Pinpoint the cell where the given text exists, returning its (X, Y) midpoint coordinate. 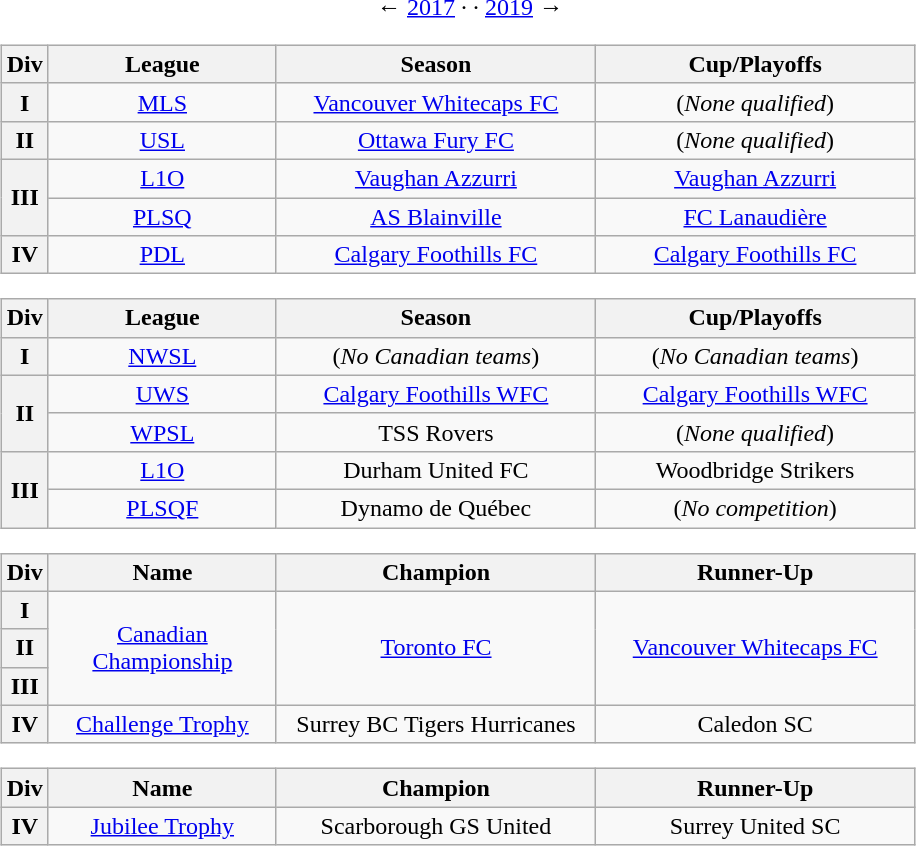
PLSQ (162, 217)
Surrey BC Tigers Hurricanes (436, 724)
USL (162, 140)
Dynamo de Québec (436, 508)
Toronto FC (436, 648)
PLSQF (162, 508)
MLS (162, 102)
Challenge Trophy (162, 724)
AS Blainville (436, 217)
Durham United FC (436, 470)
NWSL (162, 356)
PDL (162, 255)
Surrey United SC (756, 826)
Jubilee Trophy (162, 826)
Scarborough GS United (436, 826)
WPSL (162, 432)
Ottawa Fury FC (436, 140)
TSS Rovers (436, 432)
(No competition) (754, 508)
Caledon SC (756, 724)
UWS (162, 394)
Canadian Championship (162, 648)
Woodbridge Strikers (754, 470)
FC Lanaudière (754, 217)
